Capture the cell that displays the provided text and extract its (X, Y) central coordinate. 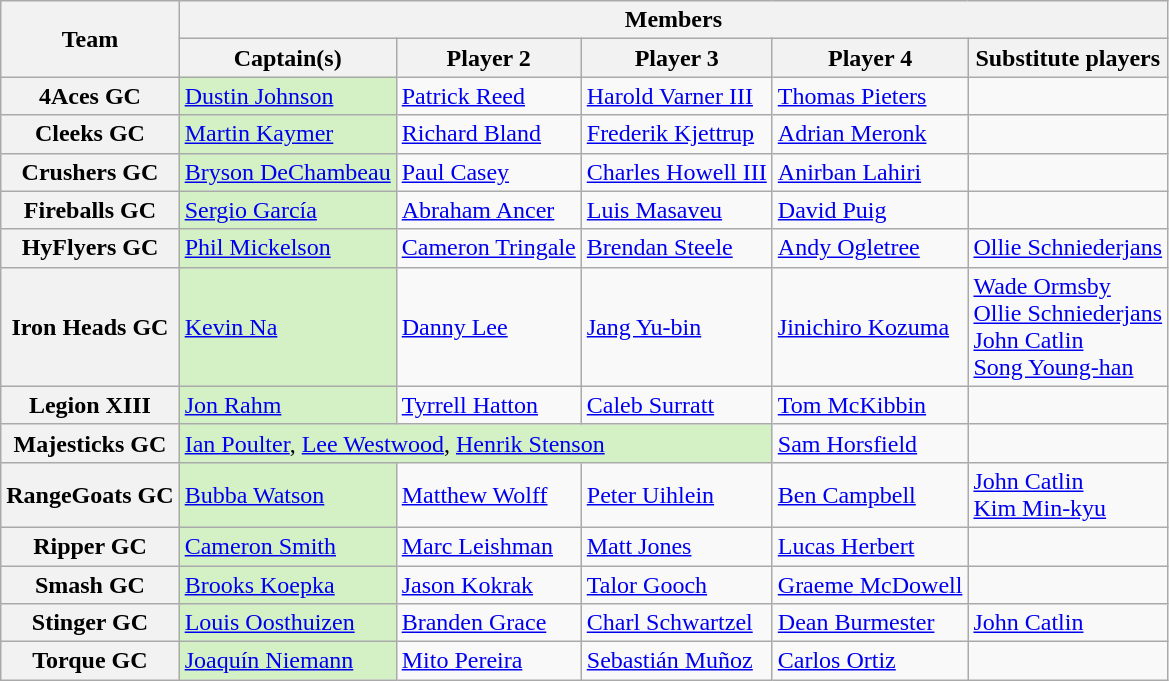
Louis Oosthuizen (288, 623)
Peter Uihlein (676, 494)
Captain(s) (288, 58)
Anirban Lahiri (870, 172)
Carlos Ortiz (870, 661)
Brooks Koepka (288, 585)
Ian Poulter, Lee Westwood, Henrik Stenson (476, 443)
Cleeks GC (90, 134)
Wade Ormsby Ollie Schniederjans John Catlin Song Young-han (1068, 326)
Fireballs GC (90, 210)
Cameron Tringale (488, 248)
Majesticks GC (90, 443)
4Aces GC (90, 96)
David Puig (870, 210)
Jinichiro Kozuma (870, 326)
Luis Masaveu (676, 210)
Ollie Schniederjans (1068, 248)
Martin Kaymer (288, 134)
Tyrrell Hatton (488, 405)
Team (90, 39)
Legion XIII (90, 405)
Thomas Pieters (870, 96)
RangeGoats GC (90, 494)
Caleb Surratt (676, 405)
Dean Burmester (870, 623)
Matt Jones (676, 546)
Sam Horsfield (870, 443)
Lucas Herbert (870, 546)
Jason Kokrak (488, 585)
Members (673, 20)
Crushers GC (90, 172)
Charl Schwartzel (676, 623)
Torque GC (90, 661)
Dustin Johnson (288, 96)
Joaquín Niemann (288, 661)
Abraham Ancer (488, 210)
John Catlin (1068, 623)
Sebastián Muñoz (676, 661)
Ripper GC (90, 546)
Andy Ogletree (870, 248)
Patrick Reed (488, 96)
Charles Howell III (676, 172)
Kevin Na (288, 326)
Paul Casey (488, 172)
Player 3 (676, 58)
Player 4 (870, 58)
Jang Yu-bin (676, 326)
Jon Rahm (288, 405)
John Catlin Kim Min-kyu (1068, 494)
Mito Pereira (488, 661)
HyFlyers GC (90, 248)
Ben Campbell (870, 494)
Danny Lee (488, 326)
Substitute players (1068, 58)
Player 2 (488, 58)
Talor Gooch (676, 585)
Branden Grace (488, 623)
Cameron Smith (288, 546)
Phil Mickelson (288, 248)
Bryson DeChambeau (288, 172)
Smash GC (90, 585)
Matthew Wolff (488, 494)
Brendan Steele (676, 248)
Richard Bland (488, 134)
Tom McKibbin (870, 405)
Harold Varner III (676, 96)
Stinger GC (90, 623)
Graeme McDowell (870, 585)
Bubba Watson (288, 494)
Frederik Kjettrup (676, 134)
Iron Heads GC (90, 326)
Marc Leishman (488, 546)
Sergio García (288, 210)
Adrian Meronk (870, 134)
